Pinpoint the cell where the given text exists, returning its (x, y) midpoint coordinate. 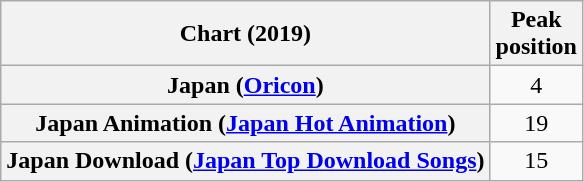
Japan Download (Japan Top Download Songs) (246, 161)
19 (536, 123)
Chart (2019) (246, 34)
15 (536, 161)
Peakposition (536, 34)
4 (536, 85)
Japan Animation (Japan Hot Animation) (246, 123)
Japan (Oricon) (246, 85)
